Identify which cell holds the provided text, then report its (x, y) central coordinate. 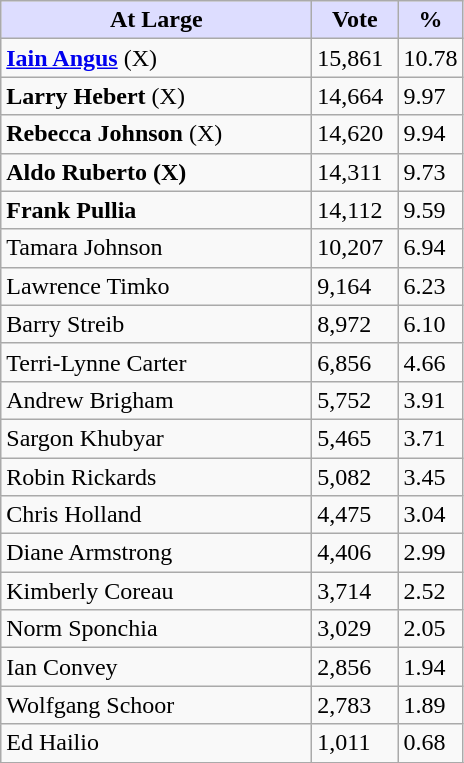
6.94 (430, 248)
3.91 (430, 400)
4.66 (430, 362)
Ed Hailio (156, 743)
3.04 (430, 515)
5,082 (355, 477)
2.99 (430, 553)
Frank Pullia (156, 210)
3,714 (355, 591)
1.89 (430, 705)
At Large (156, 20)
Kimberly Coreau (156, 591)
0.68 (430, 743)
15,861 (355, 58)
2.05 (430, 629)
Norm Sponchia (156, 629)
Wolfgang Schoor (156, 705)
4,475 (355, 515)
9.94 (430, 134)
9.59 (430, 210)
Tamara Johnson (156, 248)
Sargon Khubyar (156, 438)
4,406 (355, 553)
1.94 (430, 667)
5,752 (355, 400)
3,029 (355, 629)
Iain Angus (X) (156, 58)
Terri-Lynne Carter (156, 362)
6,856 (355, 362)
Aldo Ruberto (X) (156, 172)
5,465 (355, 438)
Rebecca Johnson (X) (156, 134)
9.73 (430, 172)
2,856 (355, 667)
Lawrence Timko (156, 286)
Chris Holland (156, 515)
Ian Convey (156, 667)
3.45 (430, 477)
9.97 (430, 96)
10.78 (430, 58)
14,112 (355, 210)
3.71 (430, 438)
9,164 (355, 286)
1,011 (355, 743)
Vote (355, 20)
% (430, 20)
Andrew Brigham (156, 400)
6.23 (430, 286)
2.52 (430, 591)
10,207 (355, 248)
14,664 (355, 96)
Larry Hebert (X) (156, 96)
6.10 (430, 324)
14,620 (355, 134)
2,783 (355, 705)
Robin Rickards (156, 477)
Barry Streib (156, 324)
8,972 (355, 324)
Diane Armstrong (156, 553)
14,311 (355, 172)
